Extract the (X, Y) coordinate from the center of the cell holding the provided text.  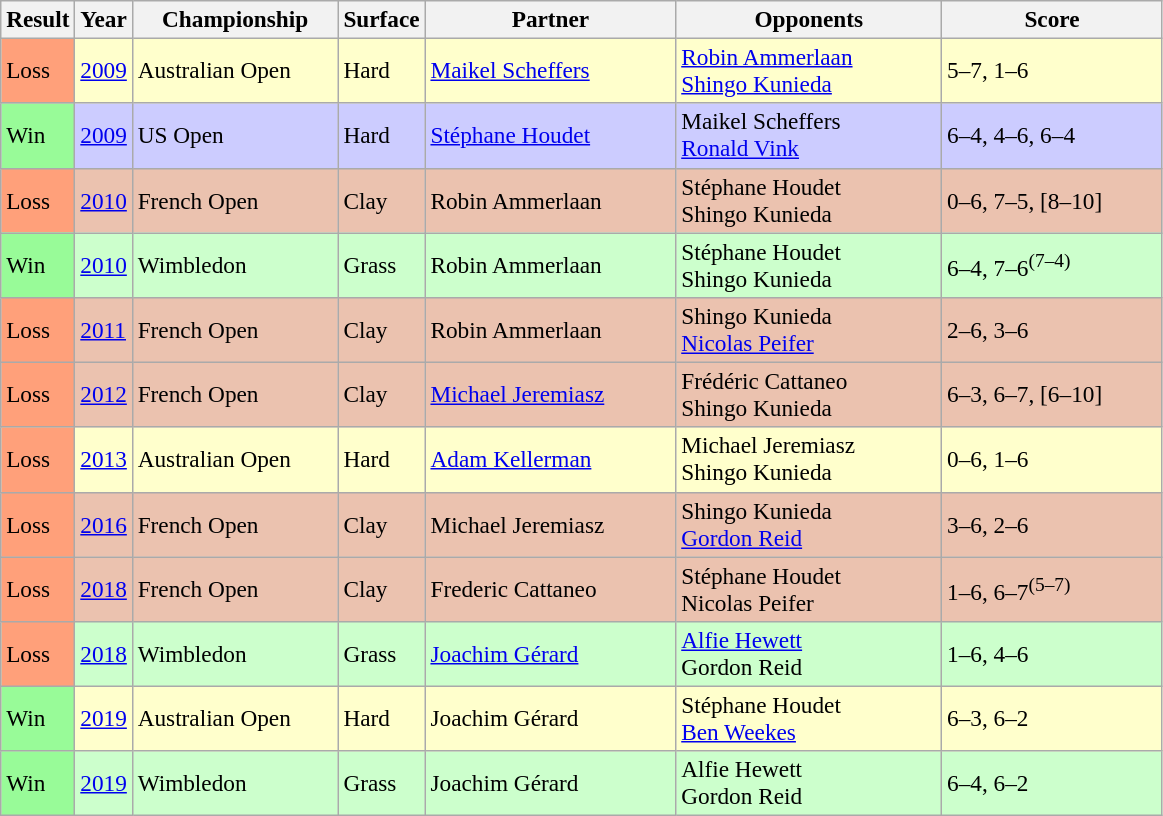
Stéphane Houdet Ben Weekes (809, 718)
Maikel Scheffers Ronald Vink (809, 136)
1–6, 6–7(5–7) (1052, 588)
Michael Jeremiasz Shingo Kunieda (809, 460)
6–4, 4–6, 6–4 (1052, 136)
Maikel Scheffers (550, 70)
2013 (104, 460)
Stéphane Houdet Nicolas Peifer (809, 588)
US Open (235, 136)
0–6, 1–6 (1052, 460)
0–6, 7–5, [8–10] (1052, 200)
Stéphane Houdet (550, 136)
Robin Ammerlaan Shingo Kunieda (809, 70)
2016 (104, 524)
Surface (382, 19)
Partner (550, 19)
Shingo Kunieda Gordon Reid (809, 524)
5–7, 1–6 (1052, 70)
Result (38, 19)
Championship (235, 19)
3–6, 2–6 (1052, 524)
Score (1052, 19)
2–6, 3–6 (1052, 330)
6–4, 7–6(7–4) (1052, 264)
1–6, 4–6 (1052, 654)
Opponents (809, 19)
6–3, 6–7, [6–10] (1052, 394)
Year (104, 19)
Frederic Cattaneo (550, 588)
6–4, 6–2 (1052, 784)
Frédéric Cattaneo Shingo Kunieda (809, 394)
Adam Kellerman (550, 460)
2011 (104, 330)
2012 (104, 394)
6–3, 6–2 (1052, 718)
Shingo Kunieda Nicolas Peifer (809, 330)
